Find where the given text appears and provide that cell's center as (x, y) coordinate. 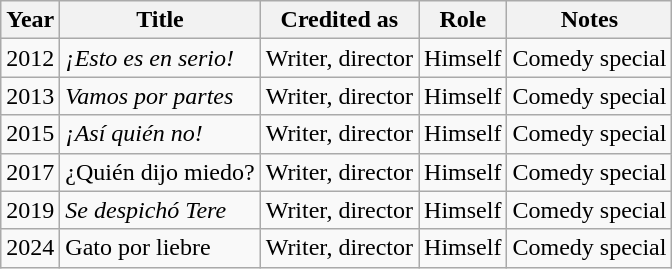
2017 (30, 172)
¡Esto es en serio! (160, 58)
Gato por liebre (160, 248)
Role (463, 20)
Credited as (339, 20)
Se despichó Tere (160, 210)
¿Quién dijo miedo? (160, 172)
2013 (30, 96)
2015 (30, 134)
2019 (30, 210)
¡Así quién no! (160, 134)
Year (30, 20)
2012 (30, 58)
2024 (30, 248)
Title (160, 20)
Notes (590, 20)
Vamos por partes (160, 96)
